Output the [x, y] coordinate of the center of the cell containing the given text.  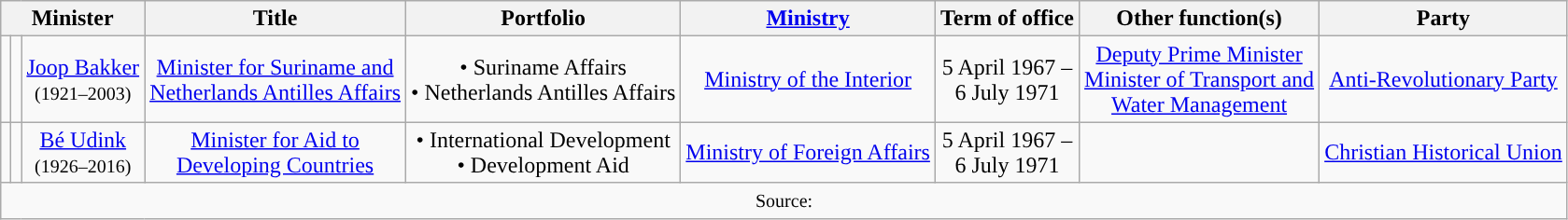
Minister [73, 19]
• International Development • Development Aid [544, 153]
• Suriname Affairs • Netherlands Antilles Affairs [544, 79]
Term of office [1007, 19]
Source: [784, 200]
Party [1444, 19]
Minister for Aid to Developing Countries [275, 153]
Joop Bakker (1921–2003) [83, 79]
Anti-Revolutionary Party [1444, 79]
Title [275, 19]
Christian Historical Union [1444, 153]
Deputy Prime Minister Minister of Transport and Water Management [1199, 79]
Other function(s) [1199, 19]
Bé Udink (1926–2016) [83, 153]
Ministry of Foreign Affairs [809, 153]
Minister for Suriname and Netherlands Antilles Affairs [275, 79]
Ministry [809, 19]
Portfolio [544, 19]
Ministry of the Interior [809, 79]
